Scan for the cell matching the given text and deliver its (X, Y) coordinate at center. 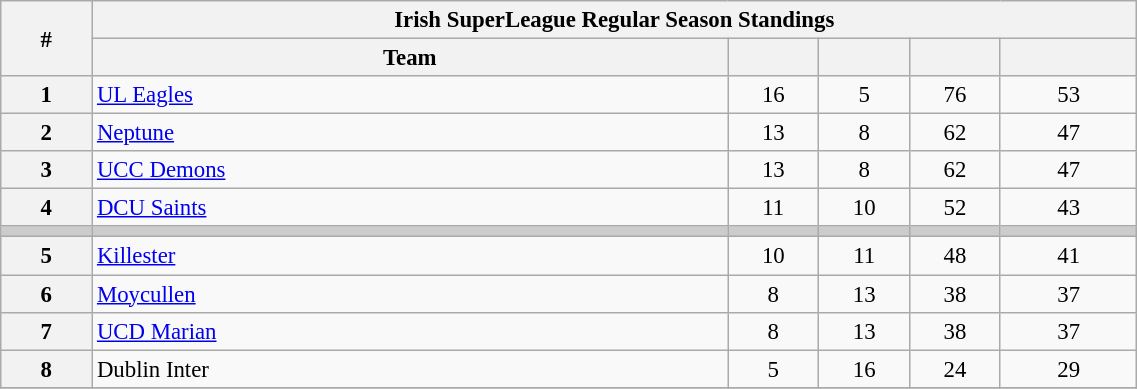
6 (46, 294)
29 (1068, 369)
43 (1068, 208)
3 (46, 170)
Dublin Inter (410, 369)
Moycullen (410, 294)
1 (46, 95)
Neptune (410, 133)
24 (956, 369)
UCC Demons (410, 170)
48 (956, 256)
41 (1068, 256)
UCD Marian (410, 331)
DCU Saints (410, 208)
52 (956, 208)
Irish SuperLeague Regular Season Standings (614, 20)
2 (46, 133)
7 (46, 331)
Team (410, 58)
76 (956, 95)
UL Eagles (410, 95)
4 (46, 208)
53 (1068, 95)
# (46, 38)
Killester (410, 256)
